Return (x, y) of the center of cell containing provided text 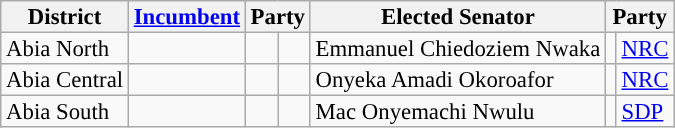
District (65, 17)
Elected Senator (458, 17)
Emmanuel Chiedoziem Nwaka (458, 49)
Abia Central (65, 80)
Onyeka Amadi Okoroafor (458, 80)
Incumbent (186, 17)
Abia North (65, 49)
Mac Onyemachi Nwulu (458, 112)
SDP (644, 112)
Abia South (65, 112)
